Scan for the cell matching the given text and deliver its (X, Y) coordinate at center. 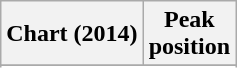
Peakposition (189, 34)
Chart (2014) (72, 34)
